Pinpoint the cell where the given text exists, returning its (x, y) midpoint coordinate. 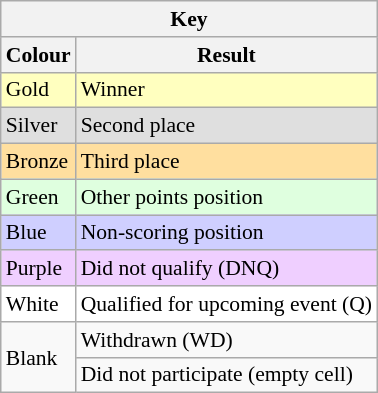
Other points position (226, 197)
Blank (38, 358)
Third place (226, 162)
Did not participate (empty cell) (226, 375)
Result (226, 55)
Qualified for upcoming event (Q) (226, 304)
Withdrawn (WD) (226, 340)
Second place (226, 126)
Colour (38, 55)
Winner (226, 90)
White (38, 304)
Blue (38, 233)
Did not qualify (DNQ) (226, 269)
Bronze (38, 162)
Green (38, 197)
Non-scoring position (226, 233)
Purple (38, 269)
Gold (38, 90)
Silver (38, 126)
Key (189, 19)
